Locate the cell with the specified text and output its (x, y) center coordinate. 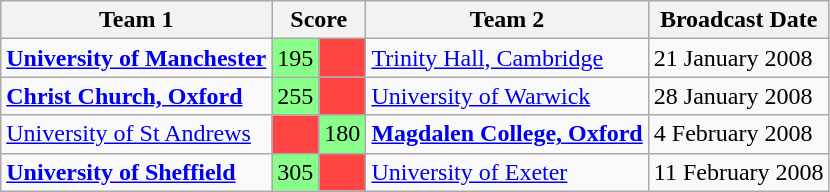
180 (342, 134)
195 (296, 58)
305 (296, 172)
Team 2 (507, 20)
University of Sheffield (136, 172)
4 February 2008 (738, 134)
21 January 2008 (738, 58)
Team 1 (136, 20)
Score (319, 20)
11 February 2008 (738, 172)
University of St Andrews (136, 134)
Broadcast Date (738, 20)
255 (296, 96)
Trinity Hall, Cambridge (507, 58)
University of Warwick (507, 96)
University of Exeter (507, 172)
Magdalen College, Oxford (507, 134)
Christ Church, Oxford (136, 96)
28 January 2008 (738, 96)
University of Manchester (136, 58)
